Search for the cell housing the specified text and yield its [X, Y] center coordinate. 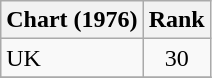
30 [176, 58]
UK [72, 58]
Rank [176, 20]
Chart (1976) [72, 20]
